Provide the [X, Y] coordinate of the cell's center where the given text is located.  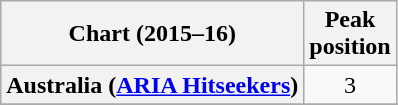
Australia (ARIA Hitseekers) [152, 85]
3 [350, 85]
Peak position [350, 34]
Chart (2015–16) [152, 34]
